Detect which cell encompasses the target text, then output its [X, Y] center coordinate. 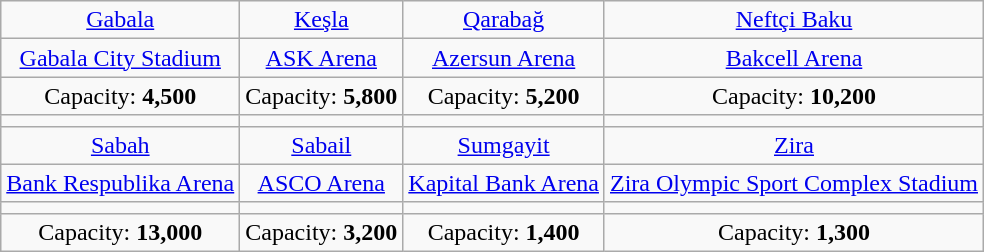
Neftçi Baku [794, 20]
Bank Respublika Arena [120, 183]
Gabala [120, 20]
Bakcell Arena [794, 58]
Gabala City Stadium [120, 58]
Keşla [322, 20]
Zira [794, 145]
ASK Arena [322, 58]
Sabah [120, 145]
Sumgayit [504, 145]
Qarabağ [504, 20]
Capacity: 4,500 [120, 96]
Zira Olympic Sport Complex Stadium [794, 183]
Capacity: 1,300 [794, 232]
Capacity: 10,200 [794, 96]
Sabail [322, 145]
ASCO Arena [322, 183]
Kapital Bank Arena [504, 183]
Capacity: 3,200 [322, 232]
Capacity: 5,800 [322, 96]
Capacity: 13,000 [120, 232]
Capacity: 5,200 [504, 96]
Capacity: 1,400 [504, 232]
Azersun Arena [504, 58]
